Capture the cell that displays the provided text and extract its (X, Y) central coordinate. 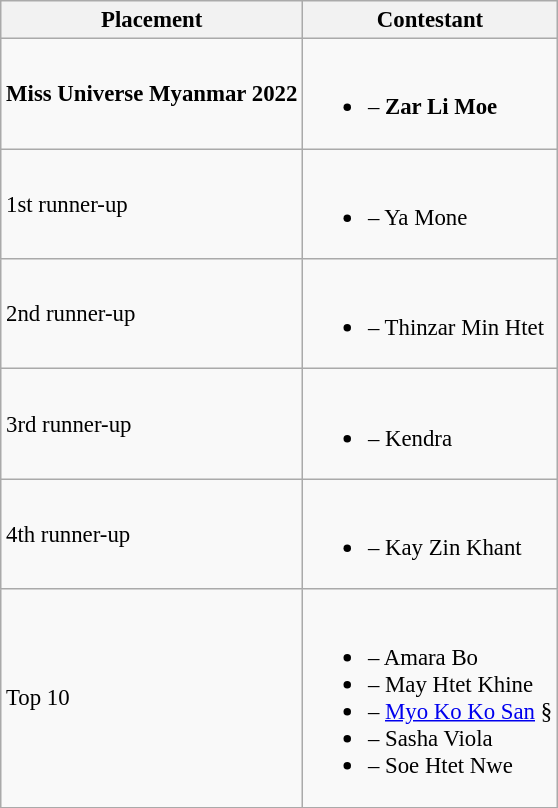
1st runner-up (152, 204)
– Kendra (430, 424)
2nd runner-up (152, 314)
4th runner-up (152, 534)
– Thinzar Min Htet (430, 314)
Miss Universe Myanmar 2022 (152, 94)
Placement (152, 20)
3rd runner-up (152, 424)
– Ya Mone (430, 204)
– Kay Zin Khant (430, 534)
– Amara Bo – May Htet Khine – Myo Ko Ko San § – Sasha Viola – Soe Htet Nwe (430, 698)
Contestant (430, 20)
Top 10 (152, 698)
– Zar Li Moe (430, 94)
